Return the (x, y) coordinate for the center point of the cell that contains the specified text.  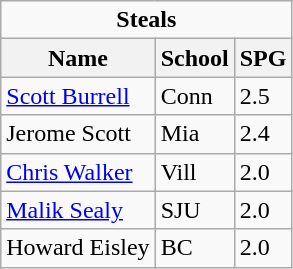
Jerome Scott (78, 134)
BC (194, 248)
School (194, 58)
Chris Walker (78, 172)
Steals (146, 20)
Conn (194, 96)
Name (78, 58)
Vill (194, 172)
SJU (194, 210)
Malik Sealy (78, 210)
Mia (194, 134)
2.4 (263, 134)
Howard Eisley (78, 248)
Scott Burrell (78, 96)
SPG (263, 58)
2.5 (263, 96)
